Provide the [x, y] coordinate of the cell's center where the given text is located.  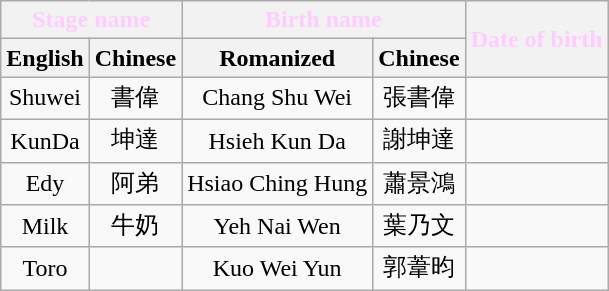
Edy [45, 184]
郭葦昀 [419, 268]
Date of birth [536, 39]
Chang Shu Wei [278, 98]
KunDa [45, 140]
Toro [45, 268]
張書偉 [419, 98]
Milk [45, 226]
葉乃文 [419, 226]
坤達 [135, 140]
English [45, 58]
蕭景鴻 [419, 184]
阿弟 [135, 184]
謝坤達 [419, 140]
書偉 [135, 98]
Stage name [92, 20]
Yeh Nai Wen [278, 226]
Birth name [324, 20]
Kuo Wei Yun [278, 268]
Shuwei [45, 98]
牛奶 [135, 226]
Hsieh Kun Da [278, 140]
Romanized [278, 58]
Hsiao Ching Hung [278, 184]
